Extract the [x, y] coordinate from the center of the cell holding the provided text.  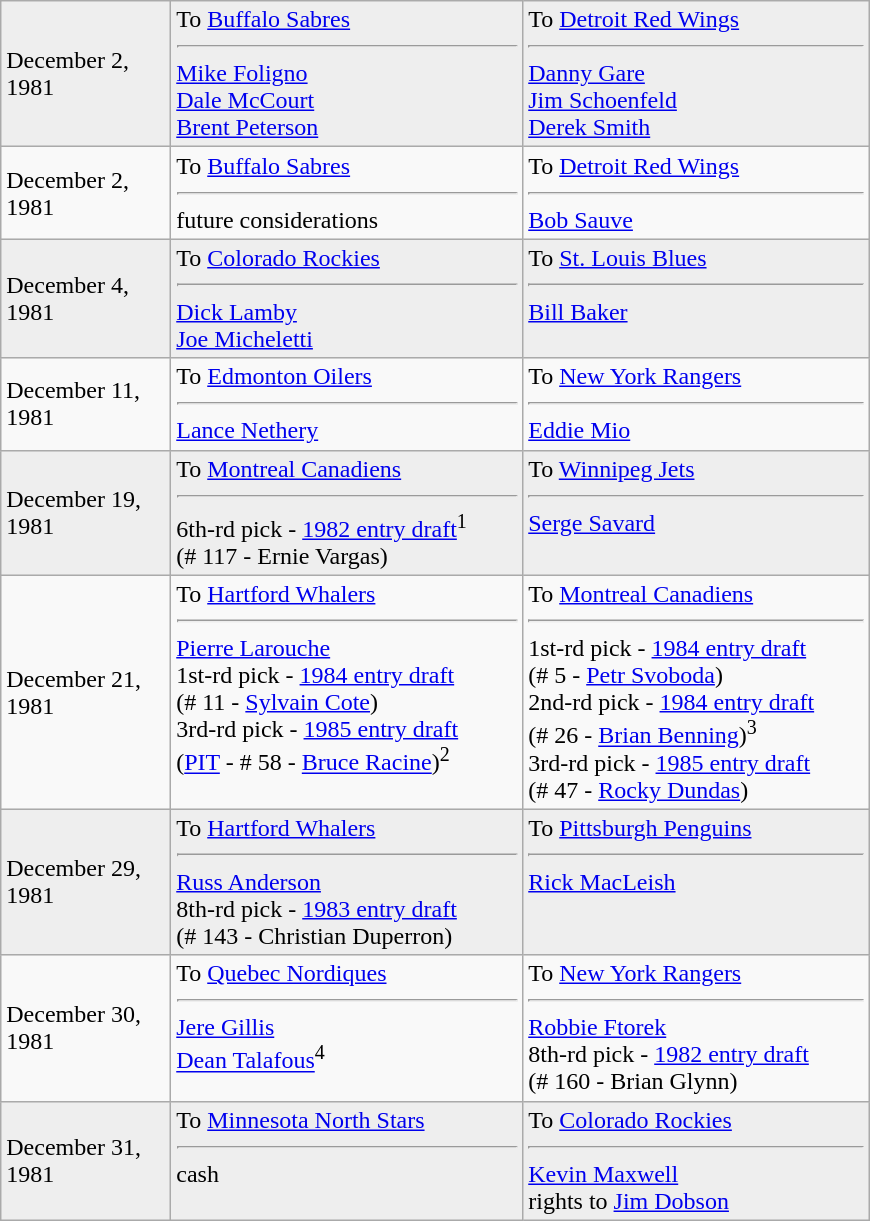
To Edmonton OilersLance Nethery [347, 404]
To Hartford WhalersRuss Anderson8th-rd pick - 1983 entry draft(# 143 - Christian Duperron) [347, 882]
December 31,1981 [86, 1160]
To Buffalo Sabresfuture considerations [347, 193]
December 4,1981 [86, 298]
To Buffalo SabresMike FolignoDale McCourtBrent Peterson [347, 74]
December 11,1981 [86, 404]
December 30,1981 [86, 1028]
December 21,1981 [86, 693]
To Minnesota North Starscash [347, 1160]
To Detroit Red WingsBob Sauve [696, 193]
To Quebec NordiquesJere GillisDean Talafous4 [347, 1028]
December 29,1981 [86, 882]
To Winnipeg JetsSerge Savard [696, 513]
To Colorado RockiesKevin Maxwellrights to Jim Dobson [696, 1160]
To New York RangersEddie Mio [696, 404]
December 19,1981 [86, 513]
To Hartford WhalersPierre Larouche1st-rd pick - 1984 entry draft(# 11 - Sylvain Cote)3rd-rd pick - 1985 entry draft(PIT - # 58 - Bruce Racine)2 [347, 693]
To St. Louis BluesBill Baker [696, 298]
To New York RangersRobbie Ftorek8th-rd pick - 1982 entry draft(# 160 - Brian Glynn) [696, 1028]
To Montreal Canadiens6th-rd pick - 1982 entry draft1(# 117 - Ernie Vargas) [347, 513]
To Pittsburgh PenguinsRick MacLeish [696, 882]
To Detroit Red WingsDanny GareJim SchoenfeldDerek Smith [696, 74]
To Colorado RockiesDick LambyJoe Micheletti [347, 298]
